Pinpoint the cell where the given text exists, returning its [X, Y] midpoint coordinate. 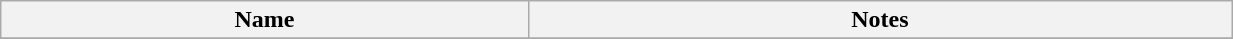
Name [265, 20]
Notes [880, 20]
